Find where the given text appears and provide that cell's center as (X, Y) coordinate. 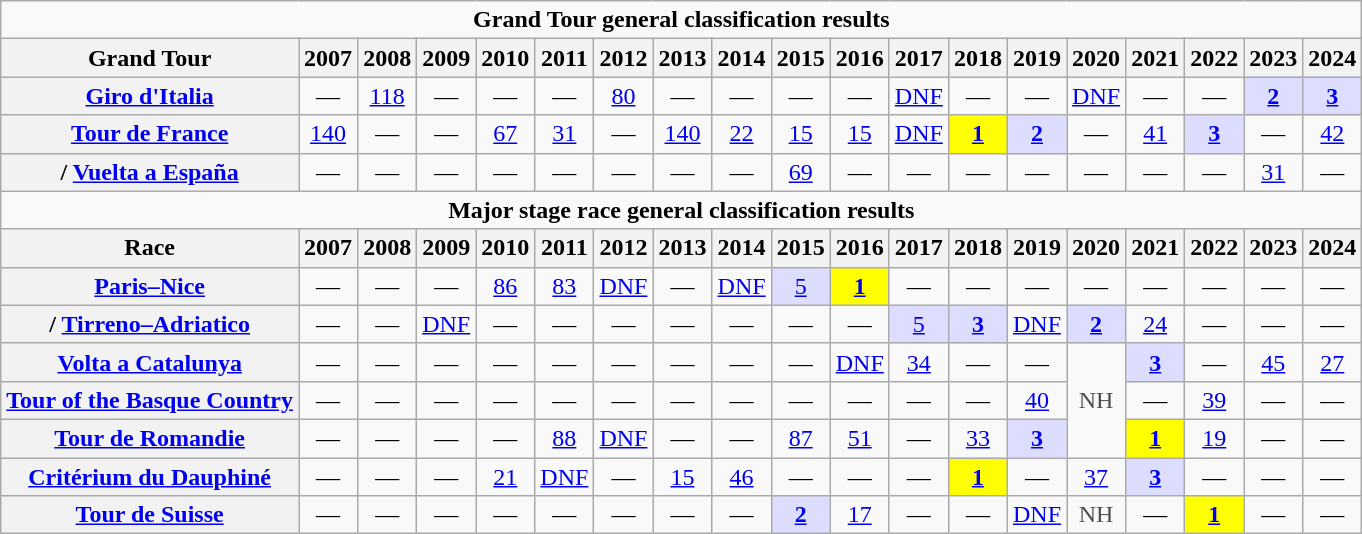
80 (624, 96)
33 (978, 438)
Tour of the Basque Country (150, 400)
Major stage race general classification results (682, 210)
88 (564, 438)
Tour de Romandie (150, 438)
51 (860, 438)
45 (1274, 362)
Tour de France (150, 134)
Paris–Nice (150, 286)
17 (860, 515)
Grand Tour general classification results (682, 20)
Giro d'Italia (150, 96)
Tour de Suisse (150, 515)
21 (506, 477)
Volta a Catalunya (150, 362)
118 (388, 96)
27 (1332, 362)
37 (1096, 477)
Grand Tour (150, 58)
Critérium du Dauphiné (150, 477)
Race (150, 248)
87 (800, 438)
46 (742, 477)
/ Tirreno–Adriatico (150, 324)
40 (1036, 400)
24 (1156, 324)
67 (506, 134)
22 (742, 134)
86 (506, 286)
19 (1214, 438)
39 (1214, 400)
41 (1156, 134)
/ Vuelta a España (150, 172)
42 (1332, 134)
83 (564, 286)
34 (918, 362)
69 (800, 172)
